Find where the given text appears and provide that cell's center as (X, Y) coordinate. 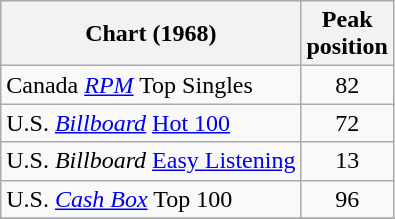
96 (347, 199)
72 (347, 123)
U.S. Cash Box Top 100 (151, 199)
Canada RPM Top Singles (151, 85)
Peakposition (347, 34)
U.S. Billboard Hot 100 (151, 123)
U.S. Billboard Easy Listening (151, 161)
82 (347, 85)
13 (347, 161)
Chart (1968) (151, 34)
